Search for the cell housing the specified text and yield its [X, Y] center coordinate. 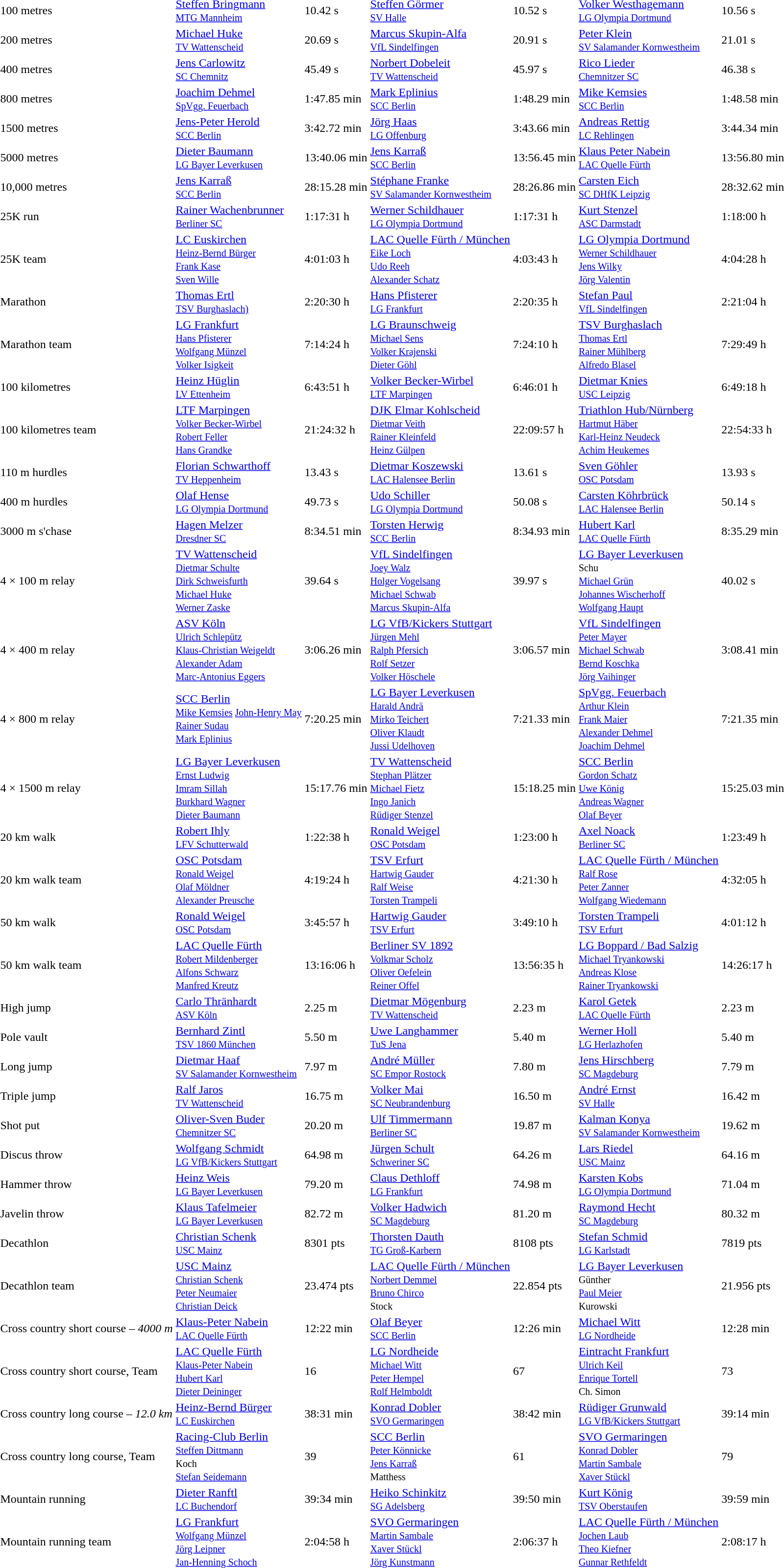
USC MainzChristian SchenkPeter NeumaierChristian Deick [239, 1286]
Volker Becker-WirbelLTF Marpingen [440, 387]
4:19:24 h [336, 880]
7:14:24 h [336, 344]
LTF MarpingenVolker Becker-WirbelRobert FellerHans Grandke [239, 430]
Karol GetekLAC Quelle Fürth [648, 1008]
Bernhard ZintlTSV 1860 München [239, 1037]
Sven GöhlerOSC Potsdam [648, 473]
André ErnstSV Halle [648, 1096]
Florian SchwarthoffTV Heppenheim [239, 473]
SVO GermaringenKonrad DoblerMartin SambaleXaver Stückl [648, 1456]
Torsten HerwigSCC Berlin [440, 531]
20.20 m [336, 1126]
Mark EpliniusSCC Berlin [440, 99]
Olaf HenseLG Olympia Dortmund [239, 502]
Rainer WachenbrunnerBerliner SC [239, 217]
Dietmar MögenburgTV Wattenscheid [440, 1008]
TV WattenscheidStephan PlätzerMichael FietzIngo JanichRüdiger Stenzel [440, 788]
2.23 m [544, 1008]
SCC BerlinGordon SchatzUwe KönigAndreas WagnerOlaf Beyer [648, 788]
LG Olympia DortmundWerner SchildhauerJens WilkyJörg Valentin [648, 259]
8:34.93 min [544, 531]
LG Bayer LeverkusenHarald AndräMirko TeichertOliver KlaudtJussi Udelhoven [440, 719]
Thomas ErtlTSV Burghaslach) [239, 302]
Eintracht FrankfurtUlrich KeilEnrique TortellCh. Simon [648, 1371]
LG VfB/Kickers StuttgartJürgen MehlRalph PfersichRolf SetzerVolker Höschele [440, 650]
1:22:38 h [336, 837]
15:18.25 min [544, 788]
Lars RiedelUSC Mainz [648, 1155]
LAC Quelle Fürth / MünchenRalf RosePeter ZannerWolfgang Wiedemann [648, 880]
39 [336, 1456]
1:47.85 min [336, 99]
Hans PfistererLG Frankfurt [440, 302]
Ulf TimmermannBerliner SC [440, 1126]
Rüdiger GrunwaldLG VfB/Kickers Stuttgart [648, 1414]
LAC Quelle Fürth / MünchenEike LochUdo ReehAlexander Schatz [440, 259]
LG Boppard / Bad SalzigMichael TryankowskiAndreas KloseRainer Tryankowski [648, 965]
Heinz WeisLG Bayer Leverkusen [239, 1185]
Kurt KönigTSV Oberstaufen [648, 1499]
LAC Quelle FürthRobert MildenbergerAlfons SchwarzManfred Kreutz [239, 965]
Raymond HechtSC Magdeburg [648, 1214]
64.98 m [336, 1155]
LG Bayer LeverkusenSchuMichael GrünJohannes WischerhoffWolfgang Haupt [648, 581]
Dietmar KoszewskiLAC Halensee Berlin [440, 473]
Heinz-Bernd BürgerLC Euskirchen [239, 1414]
Carsten EichSC DHfK Leipzig [648, 187]
LG NordheideMichael WittPeter HempelRolf Helmboldt [440, 1371]
81.20 m [544, 1214]
Triathlon Hub/NürnbergHartmut HäberKarl-Heinz NeudeckAchim Heukemes [648, 430]
Wolfgang SchmidtLG VfB/Kickers Stuttgart [239, 1155]
3:42.72 min [336, 128]
Robert IhlyLFV Schutterwald [239, 837]
Klaus Peter NabeinLAC Quelle Fürth [648, 158]
20.69 s [336, 40]
22:09:57 h [544, 430]
3:43.66 min [544, 128]
TSV BurghaslachThomas ErtlRainer MühlbergAlfredo Blasel [648, 344]
Klaus-Peter NabeinLAC Quelle Fürth [239, 1329]
79.20 m [336, 1185]
TV WattenscheidDietmar SchulteDirk SchweisfurthMichael HukeWerner Zaske [239, 581]
Uwe LanghammerTuS Jena [440, 1037]
Kurt StenzelASC Darmstadt [648, 217]
15:17.76 min [336, 788]
13.61 s [544, 473]
Olaf BeyerSCC Berlin [440, 1329]
45.97 s [544, 70]
5.40 m [544, 1037]
20.91 s [544, 40]
45.49 s [336, 70]
Michael HukeTV Wattenscheid [239, 40]
Volker HadwichSC Magdeburg [440, 1214]
Werner SchildhauerLG Olympia Dortmund [440, 217]
2.25 m [336, 1008]
39:50 min [544, 1499]
Mike KemsiesSCC Berlin [648, 99]
19.87 m [544, 1126]
Torsten TrampeliTSV Erfurt [648, 923]
64.26 m [544, 1155]
TSV ErfurtHartwig GauderRalf WeiseTorsten Trampeli [440, 880]
13:56.45 min [544, 158]
39.97 s [544, 581]
5.50 m [336, 1037]
28:26.86 min [544, 187]
7:20.25 min [336, 719]
16.75 m [336, 1096]
André MüllerSC Empor Rostock [440, 1067]
Hartwig GauderTSV Erfurt [440, 923]
50.08 s [544, 502]
Dietmar HaafSV Salamander Kornwestheim [239, 1067]
Carsten KöhrbrückLAC Halensee Berlin [648, 502]
Klaus TafelmeierLG Bayer Leverkusen [239, 1214]
Jürgen SchultSchweriner SC [440, 1155]
Heinz HüglinLV Ettenheim [239, 387]
SCC BerlinPeter KönnickeJens KarraßMatthess [440, 1456]
28:15.28 min [336, 187]
6:46:01 h [544, 387]
Jörg HaasLG Offenburg [440, 128]
1:23:00 h [544, 837]
VfL SindelfingenPeter MayerMichael SchwabBernd KoschkaJörg Vaihinger [648, 650]
39:34 min [336, 1499]
Jens CarlowitzSC Chemnitz [239, 70]
Joachim DehmelSpVgg. Feuerbach [239, 99]
38:42 min [544, 1414]
21:24:32 h [336, 430]
OSC PotsdamRonald WeigelOlaf MöldnerAlexander Preusche [239, 880]
Michael WittLG Nordheide [648, 1329]
7.97 m [336, 1067]
Norbert DobeleitTV Wattenscheid [440, 70]
Racing-Club BerlinSteffen DittmannKochStefan Seidemann [239, 1456]
13:40.06 min [336, 158]
7:24:10 h [544, 344]
22.854 pts [544, 1286]
Axel NoackBerliner SC [648, 837]
4:03:43 h [544, 259]
DJK Elmar KohlscheidDietmar VeithRainer KleinfeldHeinz Gülpen [440, 430]
Stefan PaulVfL Sindelfingen [648, 302]
3:49:10 h [544, 923]
Karsten KobsLG Olympia Dortmund [648, 1185]
4:21:30 h [544, 880]
39.64 s [336, 581]
2:20:30 h [336, 302]
Dietmar KniesUSC Leipzig [648, 387]
8301 pts [336, 1243]
Thorsten DauthTG Groß-Karbern [440, 1243]
LG Bayer LeverkusenErnst LudwigImram SillahBurkhard WagnerDieter Baumann [239, 788]
67 [544, 1371]
VfL SindelfingenJoey WalzHolger VogelsangMichael SchwabMarcus Skupin-Alfa [440, 581]
Hubert KarlLAC Quelle Fürth [648, 531]
3:06.57 min [544, 650]
Volker MaiSC Neubrandenburg [440, 1096]
Konrad DoblerSVO Germaringen [440, 1414]
Andreas RettigLC Rehlingen [648, 128]
7:21.33 min [544, 719]
Berliner SV 1892Volkmar ScholzOliver OefeleinReiner Offel [440, 965]
49.73 s [336, 502]
12:22 min [336, 1329]
82.72 m [336, 1214]
13:56:35 h [544, 965]
Jens-Peter HeroldSCC Berlin [239, 128]
SpVgg. FeuerbachArthur KleinFrank MaierAlexander DehmelJoachim Dehmel [648, 719]
38:31 min [336, 1414]
Rico LiederChemnitzer SC [648, 70]
16.50 m [544, 1096]
Jens HirschbergSC Magdeburg [648, 1067]
Oliver-Sven BuderChemnitzer SC [239, 1126]
8:34.51 min [336, 531]
Marcus Skupin-AlfaVfL Sindelfingen [440, 40]
Ralf JarosTV Wattenscheid [239, 1096]
13.43 s [336, 473]
LG BraunschweigMichael SensVolker KrajenskiDieter Göhl [440, 344]
6:43:51 h [336, 387]
Kalman KonyaSV Salamander Kornwestheim [648, 1126]
Dieter BaumannLG Bayer Leverkusen [239, 158]
8108 pts [544, 1243]
Stefan SchmidLG Karlstadt [648, 1243]
23.474 pts [336, 1286]
7.80 m [544, 1067]
3:45:57 h [336, 923]
Peter KleinSV Salamander Kornwestheim [648, 40]
61 [544, 1456]
Carlo ThränhardtASV Köln [239, 1008]
13:16:06 h [336, 965]
LG FrankfurtHans PfistererWolfgang MünzelVolker Isigkeit [239, 344]
Udo SchillerLG Olympia Dortmund [440, 502]
Heiko SchinkitzSG Adelsberg [440, 1499]
LG Bayer LeverkusenGüntherPaul MeierKurowski [648, 1286]
1:48.29 min [544, 99]
16 [336, 1371]
LAC Quelle FürthKlaus-Peter NabeinHubert KarlDieter Deininger [239, 1371]
4:01:03 h [336, 259]
Hagen MelzerDresdner SC [239, 531]
Dieter RanftlLC Buchendorf [239, 1499]
12:26 min [544, 1329]
Stéphane FrankeSV Salamander Kornwestheim [440, 187]
2:20:35 h [544, 302]
Claus DethloffLG Frankfurt [440, 1185]
LC EuskirchenHeinz-Bernd BürgerFrank KaseSven Wille [239, 259]
ASV KölnUlrich SchlepützKlaus-Christian WeigeldtAlexander AdamMarc-Antonius Eggers [239, 650]
3:06.26 min [336, 650]
74.98 m [544, 1185]
Werner HollLG Herlazhofen [648, 1037]
LAC Quelle Fürth / MünchenNorbert DemmelBruno ChircoStock [440, 1286]
SCC BerlinMike Kemsies John-Henry MayRainer SudauMark Eplinius [239, 719]
Christian SchenkUSC Mainz [239, 1243]
